Find where the given text appears and provide that cell's center as (x, y) coordinate. 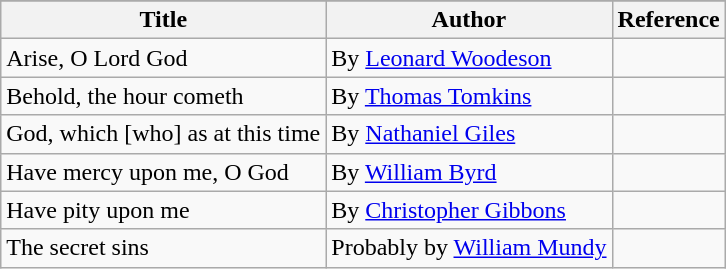
Reference (668, 20)
Have mercy upon me, O God (164, 172)
Have pity upon me (164, 210)
By Thomas Tomkins (469, 96)
Behold, the hour cometh (164, 96)
Author (469, 20)
Title (164, 20)
Arise, O Lord God (164, 58)
By Christopher Gibbons (469, 210)
The secret sins (164, 248)
By Nathaniel Giles (469, 134)
Probably by William Mundy (469, 248)
God, which [who] as at this time (164, 134)
By Leonard Woodeson (469, 58)
By William Byrd (469, 172)
